Detect which cell encompasses the target text, then output its (X, Y) center coordinate. 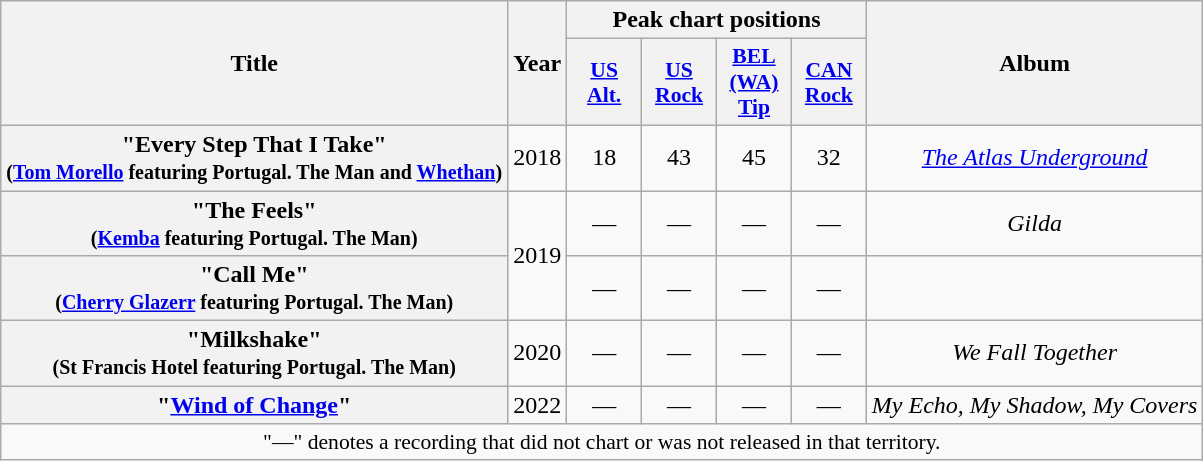
Title (254, 64)
USRock (680, 82)
BEL(WA)Tip (754, 82)
USAlt. (604, 82)
"Every Step That I Take"(Tom Morello featuring Portugal. The Man and Whethan) (254, 158)
We Fall Together (1034, 354)
My Echo, My Shadow, My Covers (1034, 405)
The Atlas Underground (1034, 158)
"—" denotes a recording that did not chart or was not released in that territory. (602, 442)
Year (538, 64)
Album (1034, 64)
18 (604, 158)
2019 (538, 255)
45 (754, 158)
2018 (538, 158)
"Wind of Change" (254, 405)
"Milkshake"(St Francis Hotel featuring Portugal. The Man) (254, 354)
"The Feels"(Kemba featuring Portugal. The Man) (254, 222)
2020 (538, 354)
32 (828, 158)
Gilda (1034, 222)
2022 (538, 405)
43 (680, 158)
CANRock (828, 82)
Peak chart positions (717, 20)
"Call Me"(Cherry Glazerr featuring Portugal. The Man) (254, 288)
